Return (x, y) of the center of cell containing provided text 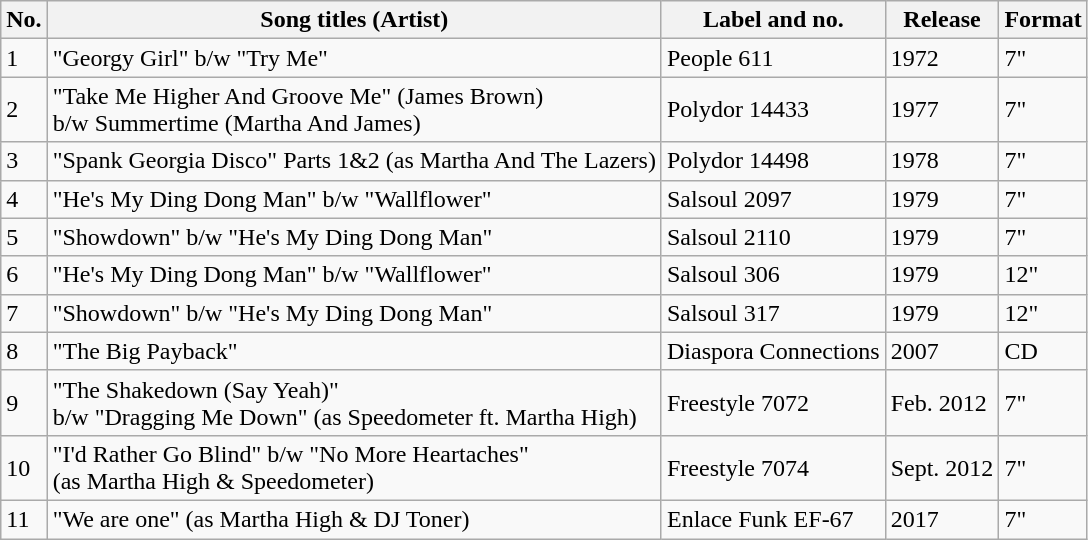
Format (1043, 20)
Salsoul 2097 (773, 199)
Salsoul 306 (773, 275)
Feb. 2012 (942, 402)
Polydor 14498 (773, 161)
Sept. 2012 (942, 468)
5 (24, 237)
2017 (942, 519)
9 (24, 402)
CD (1043, 351)
3 (24, 161)
"Take Me Higher And Groove Me" (James Brown)b/w Summertime (Martha And James) (354, 110)
4 (24, 199)
Freestyle 7072 (773, 402)
"Spank Georgia Disco" Parts 1&2 (as Martha And The Lazers) (354, 161)
Enlace Funk EF-67 (773, 519)
11 (24, 519)
Release (942, 20)
"The Shakedown (Say Yeah)" b/w "Dragging Me Down" (as Speedometer ft. Martha High) (354, 402)
2 (24, 110)
8 (24, 351)
Polydor 14433 (773, 110)
"I'd Rather Go Blind" b/w "No More Heartaches" (as Martha High & Speedometer) (354, 468)
Song titles (Artist) (354, 20)
Label and no. (773, 20)
"The Big Payback" (354, 351)
Salsoul 2110 (773, 237)
10 (24, 468)
1 (24, 58)
"We are one" (as Martha High & DJ Toner) (354, 519)
2007 (942, 351)
"Georgy Girl" b/w "Try Me" (354, 58)
1972 (942, 58)
Freestyle 7074 (773, 468)
No. (24, 20)
6 (24, 275)
Diaspora Connections (773, 351)
1978 (942, 161)
7 (24, 313)
Salsoul 317 (773, 313)
1977 (942, 110)
People 611 (773, 58)
